Pinpoint the cell where the given text exists, returning its [X, Y] midpoint coordinate. 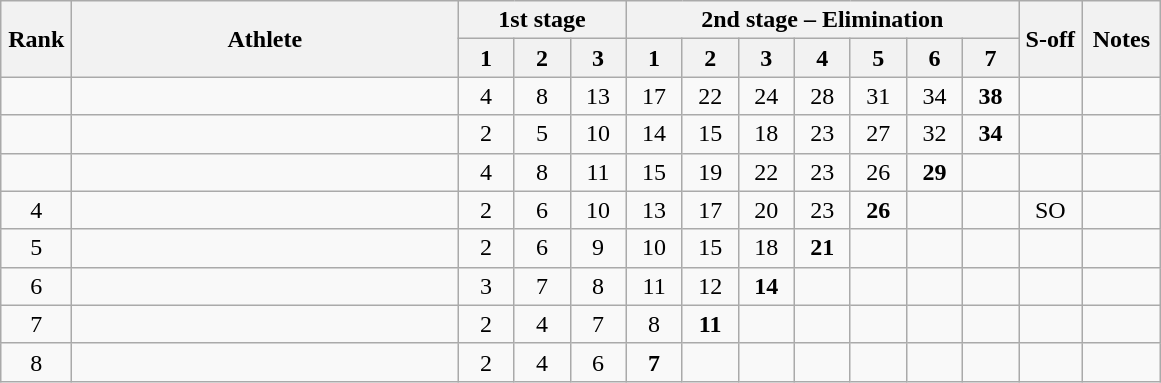
Rank [36, 39]
27 [878, 134]
1st stage [542, 20]
20 [766, 210]
Notes [1122, 39]
38 [990, 96]
2nd stage – Elimination [822, 20]
19 [710, 172]
29 [934, 172]
SO [1050, 210]
21 [822, 248]
31 [878, 96]
32 [934, 134]
12 [710, 286]
9 [598, 248]
28 [822, 96]
Athlete [265, 39]
24 [766, 96]
S-off [1050, 39]
